From the cell containing the given text, extract its center point as (x, y) coordinate. 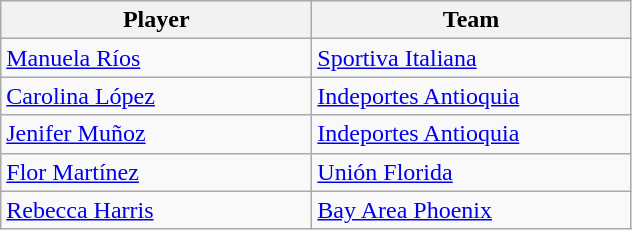
Bay Area Phoenix (472, 210)
Team (472, 20)
Jenifer Muñoz (156, 134)
Rebecca Harris (156, 210)
Carolina López (156, 96)
Unión Florida (472, 172)
Sportiva Italiana (472, 58)
Flor Martínez (156, 172)
Manuela Ríos (156, 58)
Player (156, 20)
